Return (X, Y) of the center of cell containing provided text 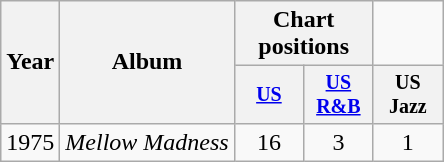
US (268, 94)
USR&B (338, 94)
16 (268, 142)
3 (338, 142)
1975 (30, 142)
1 (408, 142)
Mellow Madness (147, 142)
USJazz (408, 94)
Album (147, 62)
Chart positions (304, 34)
Year (30, 62)
